Search for the cell housing the specified text and yield its [x, y] center coordinate. 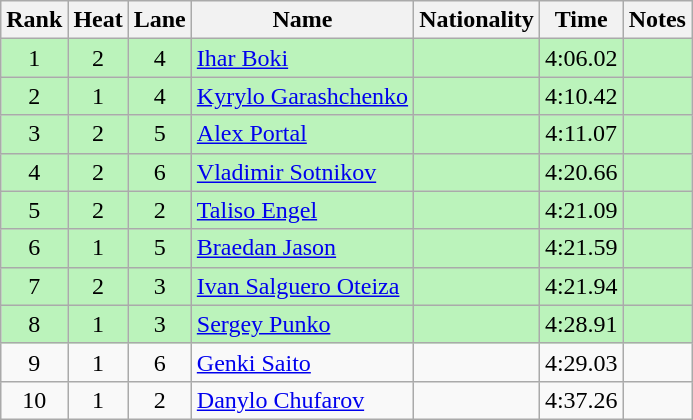
4:21.59 [581, 248]
8 [34, 324]
4:06.02 [581, 58]
4:21.94 [581, 286]
9 [34, 362]
Lane [160, 20]
4:11.07 [581, 134]
Notes [657, 20]
Ivan Salguero Oteiza [302, 286]
Name [302, 20]
Danylo Chufarov [302, 400]
4:21.09 [581, 210]
4:28.91 [581, 324]
Sergey Punko [302, 324]
4:20.66 [581, 172]
Alex Portal [302, 134]
Rank [34, 20]
7 [34, 286]
Vladimir Sotnikov [302, 172]
4:10.42 [581, 96]
Taliso Engel [302, 210]
Time [581, 20]
Nationality [477, 20]
Braedan Jason [302, 248]
4:37.26 [581, 400]
Genki Saito [302, 362]
10 [34, 400]
Heat [98, 20]
Ihar Boki [302, 58]
Kyrylo Garashchenko [302, 96]
4:29.03 [581, 362]
